Find where the given text appears and provide that cell's center as (X, Y) coordinate. 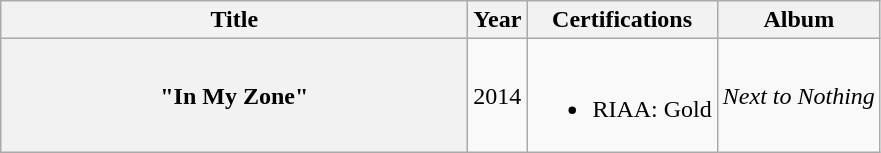
Title (234, 20)
Certifications (622, 20)
"In My Zone" (234, 96)
RIAA: Gold (622, 96)
Next to Nothing (798, 96)
Album (798, 20)
2014 (498, 96)
Year (498, 20)
